From the cell containing the given text, extract its center point as [X, Y] coordinate. 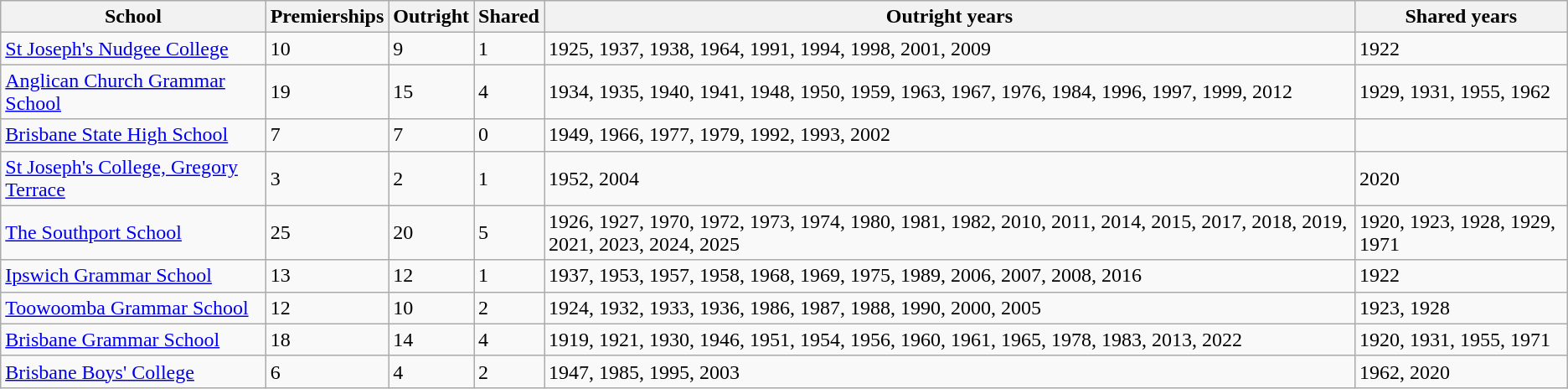
19 [327, 92]
Outright [431, 17]
Ipswich Grammar School [133, 276]
15 [431, 92]
2020 [1461, 178]
3 [327, 178]
1937, 1953, 1957, 1958, 1968, 1969, 1975, 1989, 2006, 2007, 2008, 2016 [950, 276]
Shared [509, 17]
1934, 1935, 1940, 1941, 1948, 1950, 1959, 1963, 1967, 1976, 1984, 1996, 1997, 1999, 2012 [950, 92]
Brisbane State High School [133, 135]
School [133, 17]
1929, 1931, 1955, 1962 [1461, 92]
Anglican Church Grammar School [133, 92]
1920, 1931, 1955, 1971 [1461, 340]
13 [327, 276]
9 [431, 49]
Premierships [327, 17]
1924, 1932, 1933, 1936, 1986, 1987, 1988, 1990, 2000, 2005 [950, 308]
Toowoomba Grammar School [133, 308]
Shared years [1461, 17]
5 [509, 233]
St Joseph's College, Gregory Terrace [133, 178]
1920, 1923, 1928, 1929, 1971 [1461, 233]
20 [431, 233]
1949, 1966, 1977, 1979, 1992, 1993, 2002 [950, 135]
1962, 2020 [1461, 371]
1926, 1927, 1970, 1972, 1973, 1974, 1980, 1981, 1982, 2010, 2011, 2014, 2015, 2017, 2018, 2019, 2021, 2023, 2024, 2025 [950, 233]
25 [327, 233]
St Joseph's Nudgee College [133, 49]
14 [431, 340]
1947, 1985, 1995, 2003 [950, 371]
The Southport School [133, 233]
Brisbane Grammar School [133, 340]
Brisbane Boys' College [133, 371]
6 [327, 371]
0 [509, 135]
1923, 1928 [1461, 308]
Outright years [950, 17]
18 [327, 340]
1919, 1921, 1930, 1946, 1951, 1954, 1956, 1960, 1961, 1965, 1978, 1983, 2013, 2022 [950, 340]
1952, 2004 [950, 178]
1925, 1937, 1938, 1964, 1991, 1994, 1998, 2001, 2009 [950, 49]
